Extract the (X, Y) coordinate from the center of the cell holding the provided text.  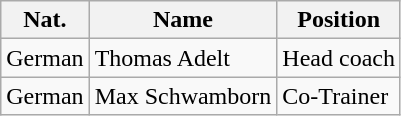
Co-Trainer (339, 96)
Nat. (45, 20)
Head coach (339, 58)
Position (339, 20)
Thomas Adelt (183, 58)
Name (183, 20)
Max Schwamborn (183, 96)
